For the text-containing cell, return its midpoint in (X, Y) coordinate format. 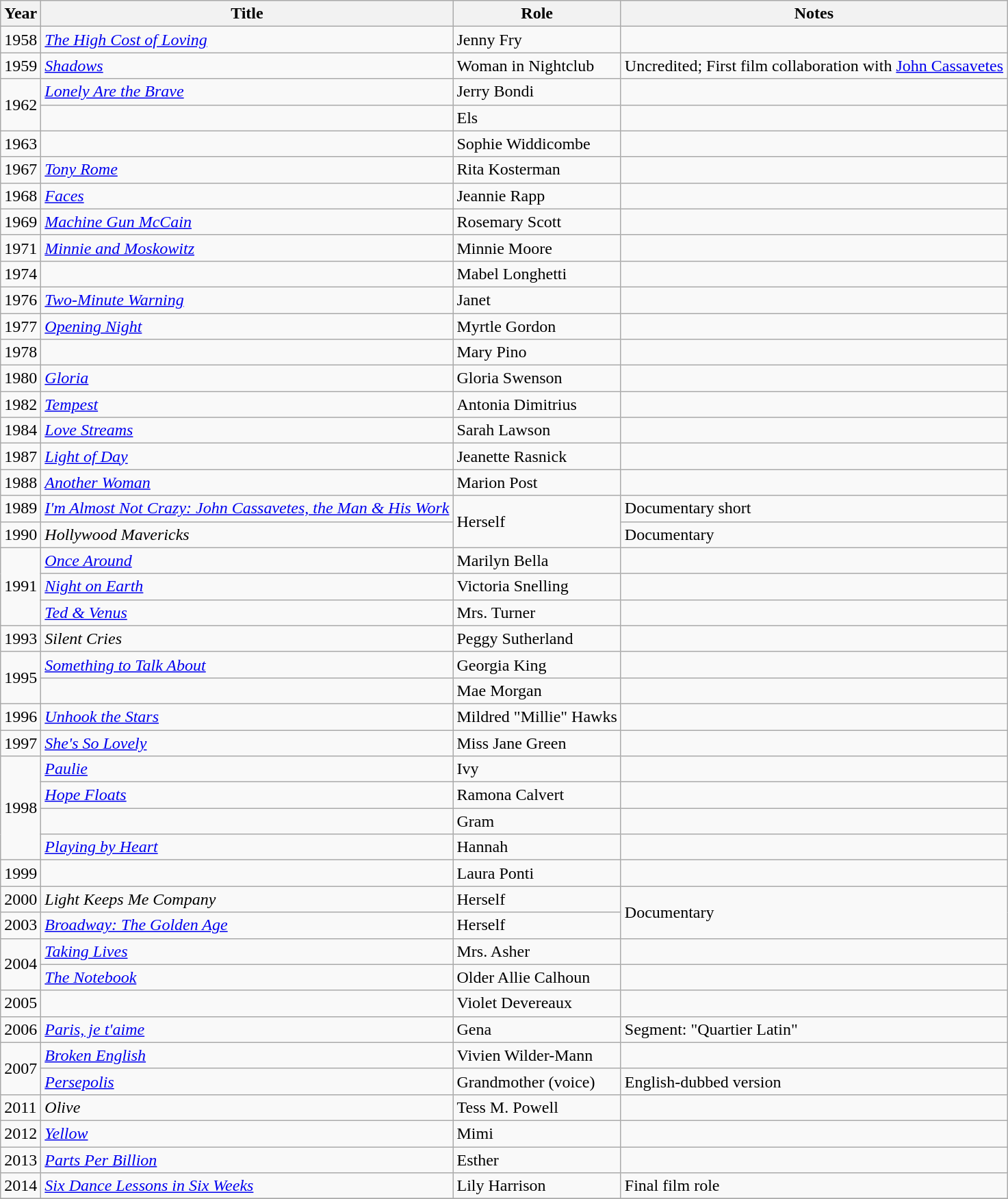
1991 (21, 586)
Love Streams (247, 430)
Miss Jane Green (537, 743)
Once Around (247, 560)
Faces (247, 196)
Jeannie Rapp (537, 196)
Playing by Heart (247, 847)
2003 (21, 925)
Lily Harrison (537, 1186)
Antonia Dimitrius (537, 404)
Title (247, 14)
Six Dance Lessons in Six Weeks (247, 1186)
1993 (21, 639)
Two-Minute Warning (247, 300)
1990 (21, 534)
1982 (21, 404)
Ramona Calvert (537, 795)
Vivien Wilder-Mann (537, 1055)
Something to Talk About (247, 665)
Mary Pino (537, 352)
1974 (21, 274)
Grandmother (voice) (537, 1081)
1977 (21, 326)
1987 (21, 456)
2014 (21, 1186)
1998 (21, 808)
Hannah (537, 847)
Light of Day (247, 456)
Esther (537, 1160)
1969 (21, 222)
Hollywood Mavericks (247, 534)
Machine Gun McCain (247, 222)
1959 (21, 66)
Hope Floats (247, 795)
Broken English (247, 1055)
Marilyn Bella (537, 560)
Jerry Bondi (537, 92)
Older Allie Calhoun (537, 977)
Year (21, 14)
2006 (21, 1029)
Peggy Sutherland (537, 639)
1988 (21, 482)
Persepolis (247, 1081)
1996 (21, 717)
1962 (21, 105)
Night on Earth (247, 586)
1984 (21, 430)
Opening Night (247, 326)
1999 (21, 873)
Broadway: The Golden Age (247, 925)
Mae Morgan (537, 691)
Janet (537, 300)
1995 (21, 678)
2005 (21, 1003)
Victoria Snelling (537, 586)
Laura Ponti (537, 873)
2013 (21, 1160)
1971 (21, 248)
Ted & Venus (247, 613)
Mildred "Millie" Hawks (537, 717)
Light Keeps Me Company (247, 899)
Notes (814, 14)
Yellow (247, 1133)
Uncredited; First film collaboration with John Cassavetes (814, 66)
1997 (21, 743)
1968 (21, 196)
1963 (21, 144)
Lonely Are the Brave (247, 92)
Olive (247, 1107)
Myrtle Gordon (537, 326)
2000 (21, 899)
Tess M. Powell (537, 1107)
2011 (21, 1107)
The High Cost of Loving (247, 40)
Jeanette Rasnick (537, 456)
Taking Lives (247, 951)
Minnie Moore (537, 248)
Gram (537, 821)
Unhook the Stars (247, 717)
Paris, je t'aime (247, 1029)
2012 (21, 1133)
Woman in Nightclub (537, 66)
1989 (21, 508)
1978 (21, 352)
2007 (21, 1068)
Ivy (537, 769)
Shadows (247, 66)
Sophie Widdicombe (537, 144)
Sarah Lawson (537, 430)
Segment: "Quartier Latin" (814, 1029)
Els (537, 118)
Mabel Longhetti (537, 274)
Final film role (814, 1186)
Rosemary Scott (537, 222)
Mrs. Turner (537, 613)
Tony Rome (247, 170)
Minnie and Moskowitz (247, 248)
She's So Lovely (247, 743)
Documentary short (814, 508)
1980 (21, 378)
Jenny Fry (537, 40)
Rita Kosterman (537, 170)
Silent Cries (247, 639)
1967 (21, 170)
Tempest (247, 404)
The Notebook (247, 977)
Role (537, 14)
Gena (537, 1029)
1958 (21, 40)
Violet Devereaux (537, 1003)
English-dubbed version (814, 1081)
I'm Almost Not Crazy: John Cassavetes, the Man & His Work (247, 508)
Gloria (247, 378)
Parts Per Billion (247, 1160)
Marion Post (537, 482)
Another Woman (247, 482)
Georgia King (537, 665)
Mrs. Asher (537, 951)
Gloria Swenson (537, 378)
Mimi (537, 1133)
1976 (21, 300)
Paulie (247, 769)
2004 (21, 964)
